For the text-containing cell, return its midpoint in [x, y] coordinate format. 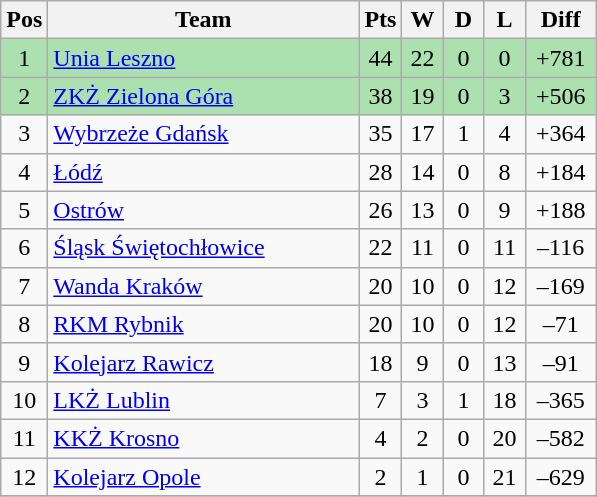
Wybrzeże Gdańsk [204, 134]
–582 [560, 438]
5 [24, 210]
D [464, 20]
17 [422, 134]
Pos [24, 20]
35 [380, 134]
Diff [560, 20]
LKŻ Lublin [204, 400]
–365 [560, 400]
14 [422, 172]
+364 [560, 134]
+781 [560, 58]
Kolejarz Rawicz [204, 362]
21 [504, 477]
28 [380, 172]
W [422, 20]
Śląsk Świętochłowice [204, 248]
L [504, 20]
Pts [380, 20]
–116 [560, 248]
19 [422, 96]
6 [24, 248]
+188 [560, 210]
KKŻ Krosno [204, 438]
–169 [560, 286]
Ostrów [204, 210]
ZKŻ Zielona Góra [204, 96]
–71 [560, 324]
Team [204, 20]
–629 [560, 477]
Kolejarz Opole [204, 477]
Wanda Kraków [204, 286]
–91 [560, 362]
Łódź [204, 172]
44 [380, 58]
38 [380, 96]
+506 [560, 96]
Unia Leszno [204, 58]
26 [380, 210]
RKM Rybnik [204, 324]
+184 [560, 172]
